Capture the cell that displays the provided text and extract its (X, Y) central coordinate. 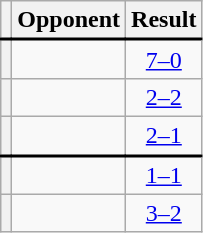
2–2 (164, 97)
2–1 (164, 136)
7–0 (164, 60)
3–2 (164, 213)
Result (164, 20)
Opponent (69, 20)
1–1 (164, 174)
